Scan for the cell matching the given text and deliver its (X, Y) coordinate at center. 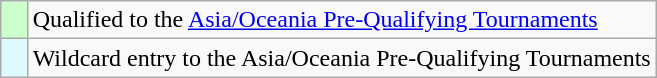
Qualified to the Asia/Oceania Pre-Qualifying Tournaments (342, 20)
Wildcard entry to the Asia/Oceania Pre-Qualifying Tournaments (342, 58)
